Provide the (x, y) coordinate of the cell's center where the given text is located.  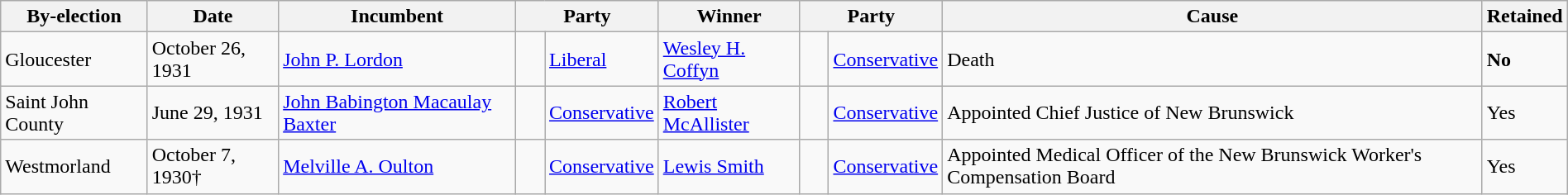
Appointed Medical Officer of the New Brunswick Worker's Compensation Board (1212, 167)
By-election (74, 17)
No (1525, 59)
Incumbent (397, 17)
Cause (1212, 17)
October 26, 1931 (213, 59)
Winner (729, 17)
Retained (1525, 17)
Date (213, 17)
June 29, 1931 (213, 112)
Death (1212, 59)
John Babington Macaulay Baxter (397, 112)
Lewis Smith (729, 167)
John P. Lordon (397, 59)
Saint John County (74, 112)
Appointed Chief Justice of New Brunswick (1212, 112)
Melville A. Oulton (397, 167)
Westmorland (74, 167)
Wesley H. Coffyn (729, 59)
Liberal (602, 59)
Gloucester (74, 59)
October 7, 1930† (213, 167)
Robert McAllister (729, 112)
